Return [x, y] of the center of cell containing provided text 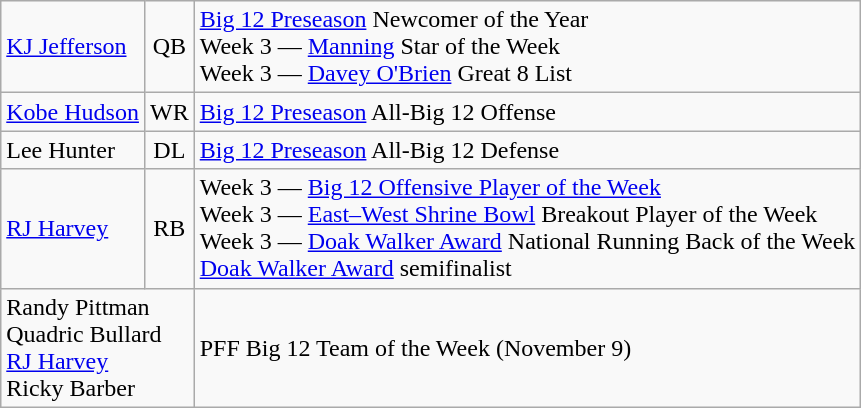
Kobe Hudson [73, 112]
Lee Hunter [73, 150]
RJ Harvey [73, 228]
Big 12 Preseason All-Big 12 Defense [528, 150]
WR [169, 112]
PFF Big 12 Team of the Week (November 9) [528, 348]
KJ Jefferson [73, 47]
Randy PittmanQuadric BullardRJ HarveyRicky Barber [98, 348]
DL [169, 150]
RB [169, 228]
QB [169, 47]
Big 12 Preseason Newcomer of the YearWeek 3 — Manning Star of the WeekWeek 3 — Davey O'Brien Great 8 List [528, 47]
Big 12 Preseason All-Big 12 Offense [528, 112]
